Capture the cell that displays the provided text and extract its [X, Y] central coordinate. 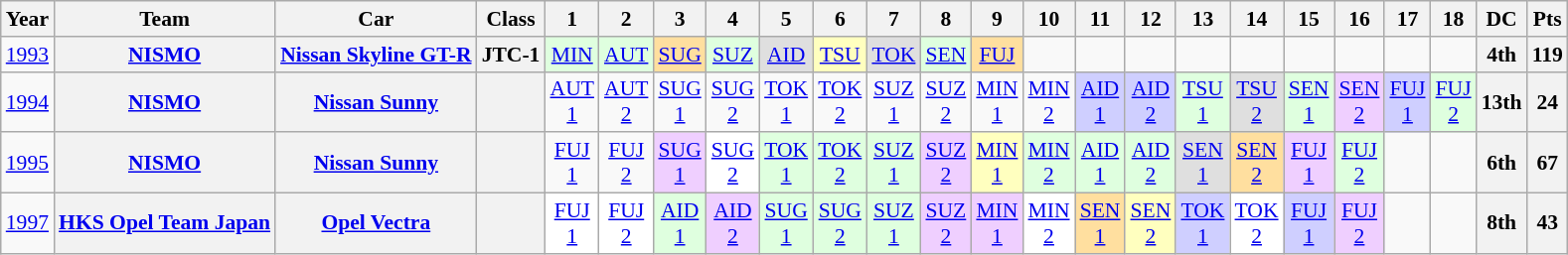
HKS Opel Team Japan [165, 224]
SEN [946, 55]
4 [733, 19]
Pts [1548, 19]
8th [1502, 224]
13th [1502, 101]
AUT2 [626, 101]
14 [1257, 19]
1 [571, 19]
119 [1548, 55]
7 [893, 19]
17 [1407, 19]
8 [946, 19]
1994 [28, 101]
9 [997, 19]
AUT [626, 55]
TSU [840, 55]
DC [1502, 19]
AUT1 [571, 101]
AID [786, 55]
12 [1151, 19]
11 [1101, 19]
3 [680, 19]
SUZ [733, 55]
16 [1359, 19]
18 [1454, 19]
1997 [28, 224]
FUJ [997, 55]
4th [1502, 55]
TOK [893, 55]
TSU2 [1257, 101]
43 [1548, 224]
10 [1048, 19]
JTC-1 [511, 55]
Opel Vectra [376, 224]
Car [376, 19]
SUG [680, 55]
Class [511, 19]
5 [786, 19]
1995 [28, 163]
Team [165, 19]
Year [28, 19]
15 [1310, 19]
6 [840, 19]
Nissan Skyline GT-R [376, 55]
2 [626, 19]
67 [1548, 163]
13 [1202, 19]
MIN [571, 55]
24 [1548, 101]
6th [1502, 163]
1993 [28, 55]
TSU1 [1202, 101]
